Output the (x, y) coordinate of the center of the cell containing the given text.  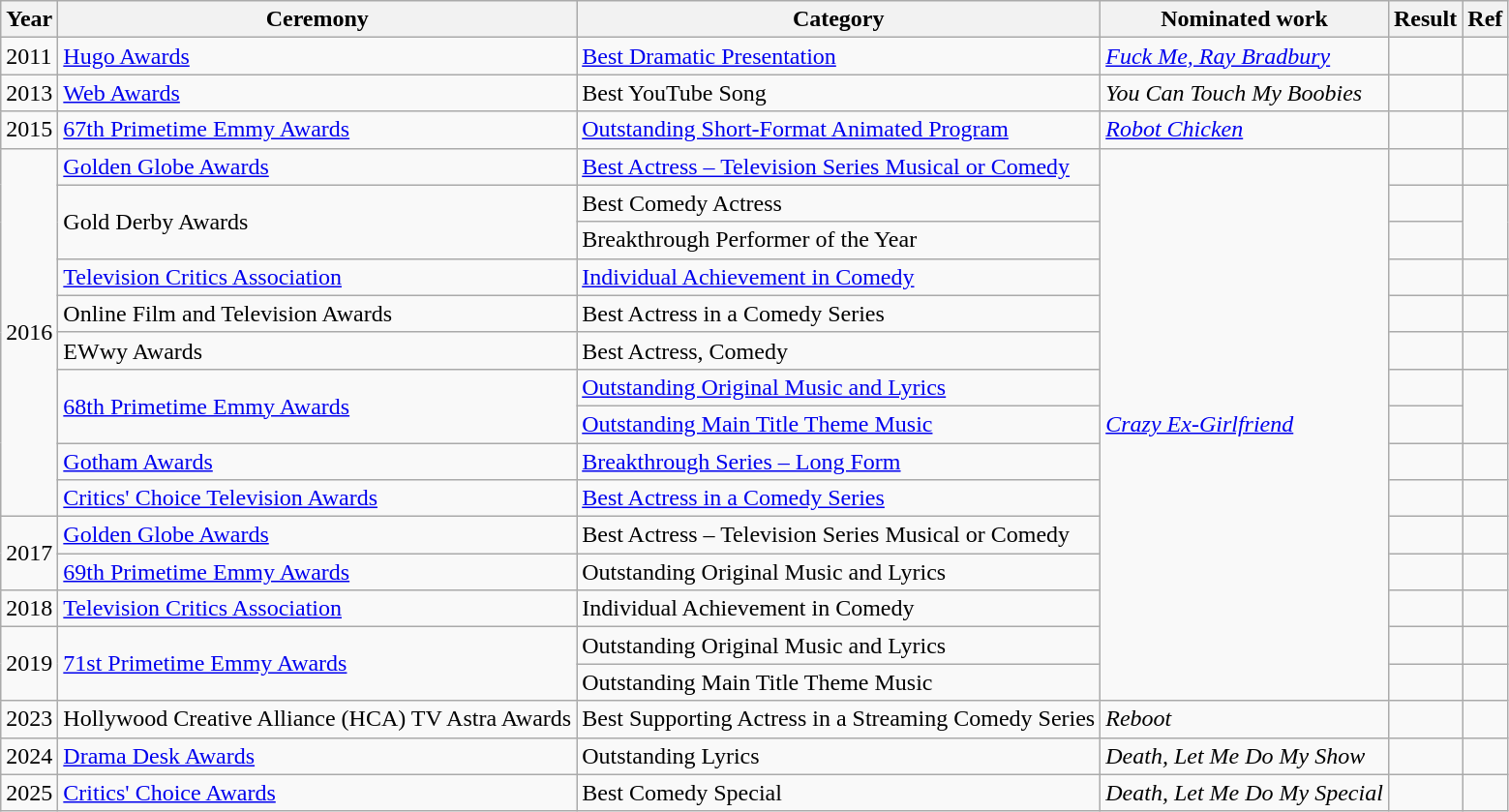
2016 (29, 333)
68th Primetime Emmy Awards (317, 406)
Web Awards (317, 93)
2024 (29, 756)
Result (1425, 19)
2023 (29, 719)
Best Comedy Actress (838, 203)
You Can Touch My Boobies (1245, 93)
Crazy Ex-Girlfriend (1245, 424)
Robot Chicken (1245, 130)
Fuck Me, Ray Bradbury (1245, 56)
2013 (29, 93)
Best Dramatic Presentation (838, 56)
Hollywood Creative Alliance (HCA) TV Astra Awards (317, 719)
Death, Let Me Do My Show (1245, 756)
69th Primetime Emmy Awards (317, 572)
2011 (29, 56)
Best Actress, Comedy (838, 350)
Death, Let Me Do My Special (1245, 793)
Reboot (1245, 719)
Best Supporting Actress in a Streaming Comedy Series (838, 719)
71st Primetime Emmy Awards (317, 664)
Outstanding Lyrics (838, 756)
Ref (1485, 19)
EWwy Awards (317, 350)
Best YouTube Song (838, 93)
2025 (29, 793)
2018 (29, 609)
Breakthrough Performer of the Year (838, 240)
Gold Derby Awards (317, 222)
Year (29, 19)
Breakthrough Series – Long Form (838, 462)
Category (838, 19)
Hugo Awards (317, 56)
Best Comedy Special (838, 793)
Drama Desk Awards (317, 756)
Gotham Awards (317, 462)
Nominated work (1245, 19)
67th Primetime Emmy Awards (317, 130)
Online Film and Television Awards (317, 314)
Critics' Choice Awards (317, 793)
2019 (29, 664)
Critics' Choice Television Awards (317, 498)
2015 (29, 130)
Ceremony (317, 19)
Outstanding Short-Format Animated Program (838, 130)
2017 (29, 554)
